Identify which cell holds the provided text, then report its [X, Y] central coordinate. 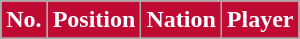
Nation [181, 20]
No. [24, 20]
Player [260, 20]
Position [94, 20]
